Pinpoint the cell where the given text exists, returning its [x, y] midpoint coordinate. 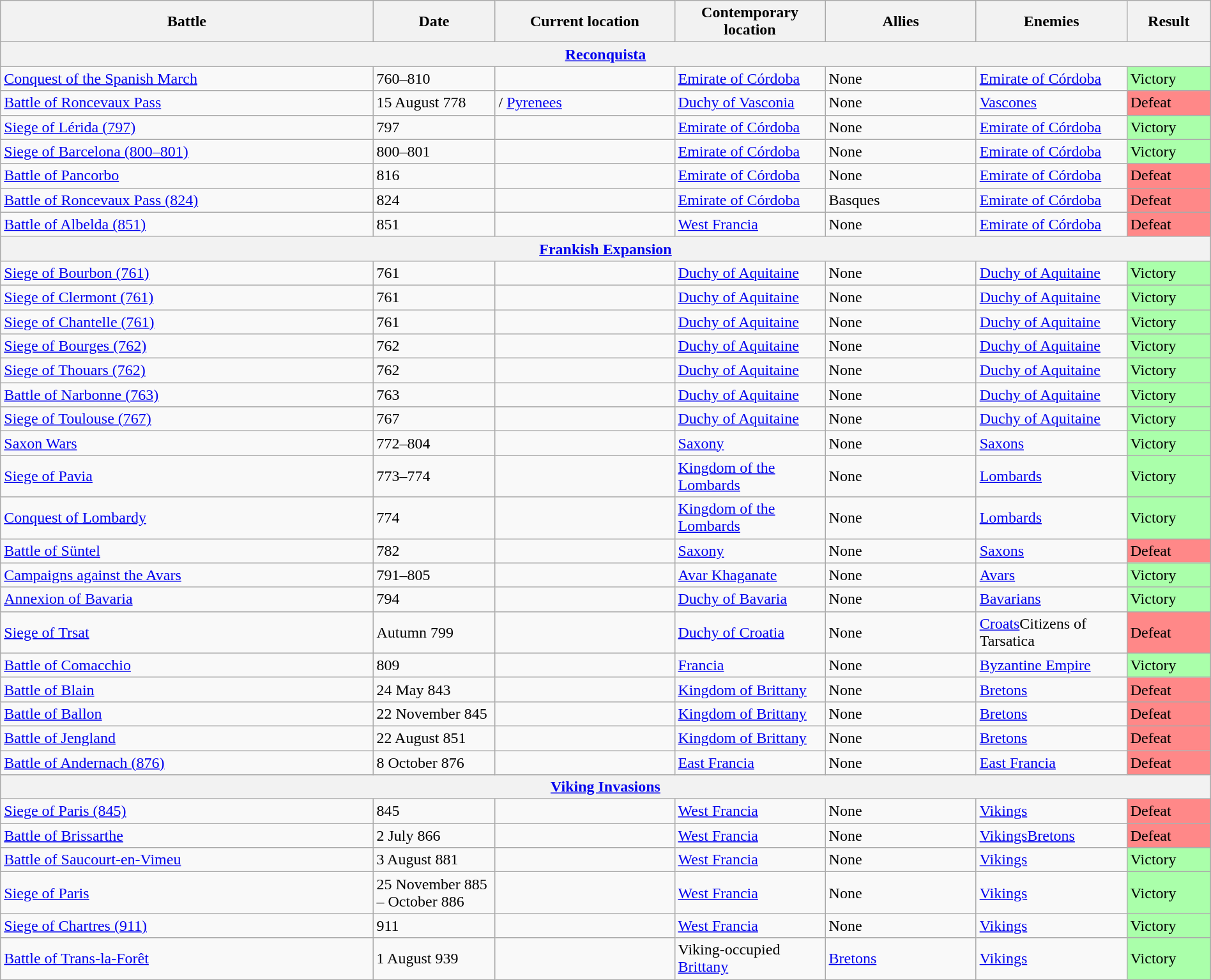
Francia [750, 665]
Siege of Pavia [187, 477]
Battle of Saucourt-en-Vimeu [187, 860]
760–810 [434, 79]
800–801 [434, 151]
22 November 845 [434, 714]
Campaigns against the Avars [187, 575]
Saxon Wars [187, 443]
Viking Invasions [605, 787]
Battle of Pancorbo [187, 176]
Siege of Lérida (797) [187, 127]
Siege of Paris (845) [187, 811]
Frankish Expansion [605, 249]
Battle of Ballon [187, 714]
Battle of Süntel [187, 551]
/ Pyrenees [585, 103]
Conquest of the Spanish March [187, 79]
VikingsBretons [1051, 836]
782 [434, 551]
Avar Khaganate [750, 575]
Conquest of Lombardy [187, 517]
Bavarians [1051, 599]
Siege of Toulouse (767) [187, 419]
24 May 843 [434, 689]
3 August 881 [434, 860]
809 [434, 665]
Byzantine Empire [1051, 665]
Battle of Roncevaux Pass [187, 103]
Siege of Thouars (762) [187, 371]
767 [434, 419]
Reconquista [605, 54]
Vascones [1051, 103]
25 November 885 – October 886 [434, 893]
Duchy of Bavaria [750, 599]
Basques [901, 200]
794 [434, 599]
Enemies [1051, 22]
Current location [585, 22]
Avars [1051, 575]
773–774 [434, 477]
797 [434, 127]
Battle of Trans-la-Forêt [187, 958]
Siege of Clermont (761) [187, 297]
824 [434, 200]
Battle of Jengland [187, 738]
Battle of Andernach (876) [187, 762]
1 August 939 [434, 958]
Battle of Roncevaux Pass (824) [187, 200]
15 August 778 [434, 103]
Siege of Chantelle (761) [187, 321]
22 August 851 [434, 738]
791–805 [434, 575]
816 [434, 176]
Allies [901, 22]
2 July 866 [434, 836]
CroatsCitizens of Tarsatica [1051, 632]
Date [434, 22]
Duchy of Croatia [750, 632]
Siege of Paris [187, 893]
845 [434, 811]
Battle of Narbonne (763) [187, 395]
Battle [187, 22]
Autumn 799 [434, 632]
Siege of Trsat [187, 632]
Annexion of Bavaria [187, 599]
763 [434, 395]
Battle of Brissarthe [187, 836]
774 [434, 517]
Result [1169, 22]
Viking-occupied Brittany [750, 958]
Siege of Chartres (911) [187, 926]
Contemporary location [750, 22]
Siege of Barcelona (800–801) [187, 151]
772–804 [434, 443]
Duchy of Vasconia [750, 103]
911 [434, 926]
Battle of Albelda (851) [187, 224]
Battle of Blain [187, 689]
8 October 876 [434, 762]
Battle of Comacchio [187, 665]
Siege of Bourbon (761) [187, 273]
851 [434, 224]
Siege of Bourges (762) [187, 346]
